Determine the (x, y) coordinate at the center of the cell enclosing the given text.  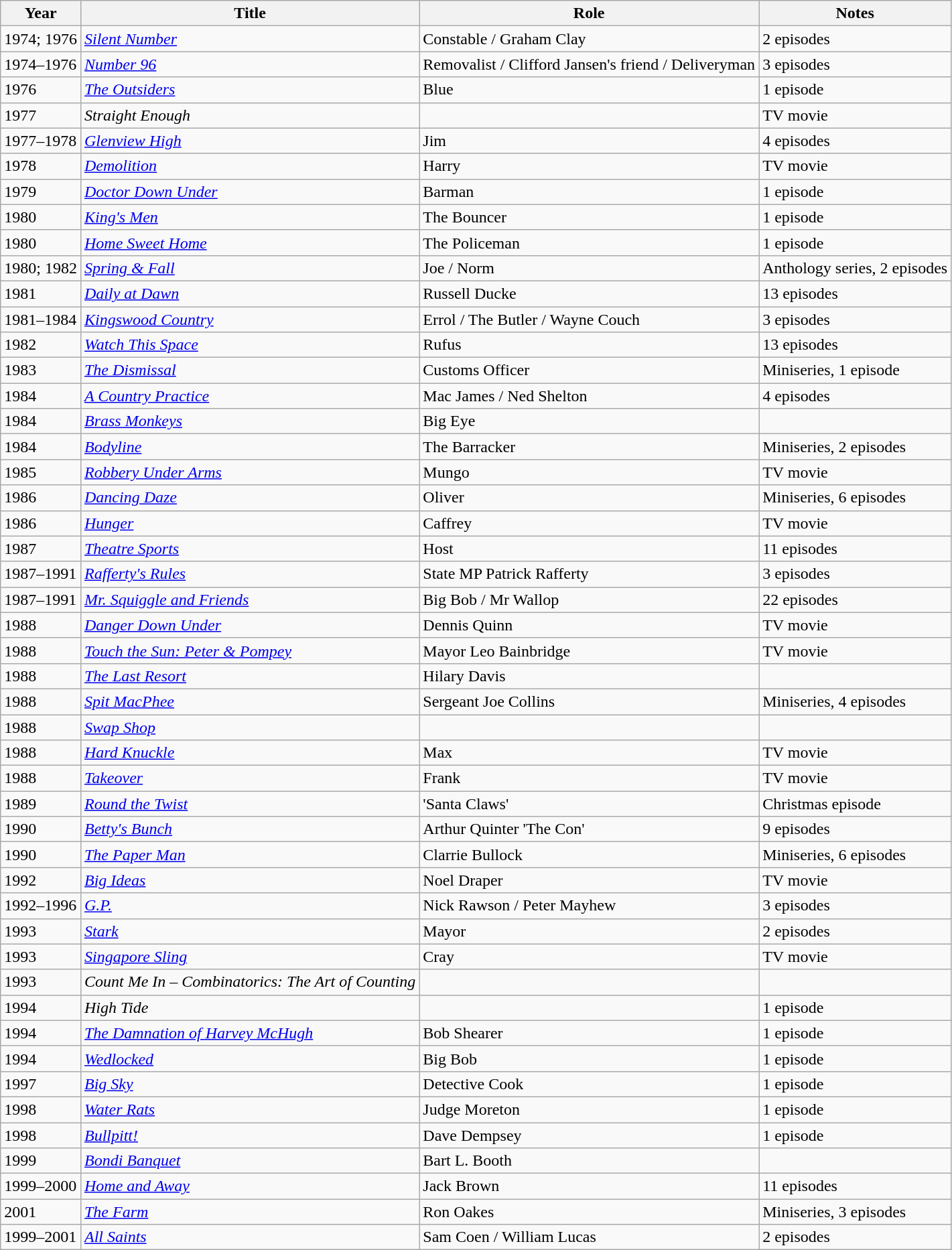
Betty's Bunch (249, 829)
Danger Down Under (249, 625)
State MP Patrick Rafferty (590, 574)
All Saints (249, 1237)
Home Sweet Home (249, 242)
Demolition (249, 166)
Robbery Under Arms (249, 472)
1974–1976 (41, 64)
Takeover (249, 778)
The Policeman (590, 242)
Barman (590, 192)
1978 (41, 166)
Round the Twist (249, 804)
Miniseries, 4 episodes (855, 701)
1982 (41, 345)
Hard Knuckle (249, 753)
1987 (41, 549)
Mungo (590, 472)
Water Rats (249, 1109)
1989 (41, 804)
22 episodes (855, 600)
Miniseries, 2 episodes (855, 447)
1997 (41, 1084)
A Country Practice (249, 396)
Watch This Space (249, 345)
1974; 1976 (41, 39)
Mayor (590, 931)
Harry (590, 166)
Bart L. Booth (590, 1161)
1981–1984 (41, 320)
Silent Number (249, 39)
Home and Away (249, 1186)
Swap Shop (249, 727)
1992 (41, 880)
Mac James / Ned Shelton (590, 396)
Stark (249, 931)
Big Sky (249, 1084)
Jack Brown (590, 1186)
Judge Moreton (590, 1109)
High Tide (249, 1008)
Dancing Daze (249, 498)
Mr. Squiggle and Friends (249, 600)
Spit MacPhee (249, 701)
Removalist / Clifford Jansen's friend / Deliveryman (590, 64)
Bullpitt! (249, 1135)
Christmas episode (855, 804)
The Dismissal (249, 370)
Arthur Quinter 'The Con' (590, 829)
Errol / The Butler / Wayne Couch (590, 320)
Hilary Davis (590, 676)
Dennis Quinn (590, 625)
Mayor Leo Bainbridge (590, 650)
Bondi Banquet (249, 1161)
Glenview High (249, 141)
The Damnation of Harvey McHugh (249, 1033)
1979 (41, 192)
'Santa Claws' (590, 804)
Sam Coen / William Lucas (590, 1237)
Touch the Sun: Peter & Pompey (249, 650)
2001 (41, 1212)
Brass Monkeys (249, 421)
Frank (590, 778)
The Bouncer (590, 217)
1981 (41, 293)
Year (41, 13)
Straight Enough (249, 115)
Oliver (590, 498)
Dave Dempsey (590, 1135)
Max (590, 753)
1976 (41, 90)
Notes (855, 13)
Bob Shearer (590, 1033)
9 episodes (855, 829)
1977 (41, 115)
Count Me In – Combinatorics: The Art of Counting (249, 982)
1985 (41, 472)
Theatre Sports (249, 549)
1983 (41, 370)
1999 (41, 1161)
Customs Officer (590, 370)
Ron Oakes (590, 1212)
Jim (590, 141)
Singapore Sling (249, 957)
Title (249, 13)
The Barracker (590, 447)
1999–2001 (41, 1237)
1999–2000 (41, 1186)
King's Men (249, 217)
G.P. (249, 906)
Big Eye (590, 421)
The Farm (249, 1212)
Spring & Fall (249, 268)
Detective Cook (590, 1084)
Host (590, 549)
1992–1996 (41, 906)
The Paper Man (249, 855)
Number 96 (249, 64)
Miniseries, 1 episode (855, 370)
Sergeant Joe Collins (590, 701)
Joe / Norm (590, 268)
Wedlocked (249, 1058)
Caffrey (590, 523)
Kingswood Country (249, 320)
Rafferty's Rules (249, 574)
The Outsiders (249, 90)
Rufus (590, 345)
1977–1978 (41, 141)
Hunger (249, 523)
Nick Rawson / Peter Mayhew (590, 906)
Big Bob / Mr Wallop (590, 600)
Constable / Graham Clay (590, 39)
Big Bob (590, 1058)
Doctor Down Under (249, 192)
Anthology series, 2 episodes (855, 268)
The Last Resort (249, 676)
1980; 1982 (41, 268)
Big Ideas (249, 880)
Role (590, 13)
Noel Draper (590, 880)
Miniseries, 3 episodes (855, 1212)
Clarrie Bullock (590, 855)
Blue (590, 90)
Russell Ducke (590, 293)
Bodyline (249, 447)
Daily at Dawn (249, 293)
Cray (590, 957)
